Scan for the cell matching the given text and deliver its [X, Y] coordinate at center. 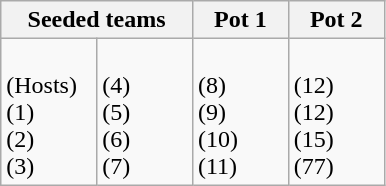
(Hosts) (1) (2) (3) [49, 112]
(12) (12) (15) (77) [336, 112]
Pot 2 [336, 20]
Pot 1 [240, 20]
Seeded teams [97, 20]
(4) (5) (6) (7) [145, 112]
(8) (9) (10) (11) [240, 112]
